Output the [x, y] coordinate of the center of the cell containing the given text.  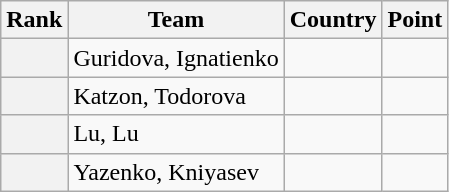
Yazenko, Kniyasev [176, 172]
Guridova, Ignatienko [176, 58]
Team [176, 20]
Lu, Lu [176, 134]
Rank [34, 20]
Country [333, 20]
Katzon, Todorova [176, 96]
Point [415, 20]
